Return the (X, Y) coordinate for the center point of the cell that contains the specified text.  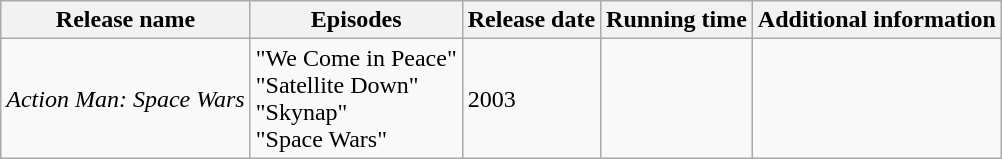
Additional information (876, 20)
"We Come in Peace""Satellite Down""Skynap""Space Wars" (356, 98)
Running time (677, 20)
Release name (126, 20)
2003 (531, 98)
Release date (531, 20)
Episodes (356, 20)
Action Man: Space Wars (126, 98)
